Search for the cell housing the specified text and yield its [x, y] center coordinate. 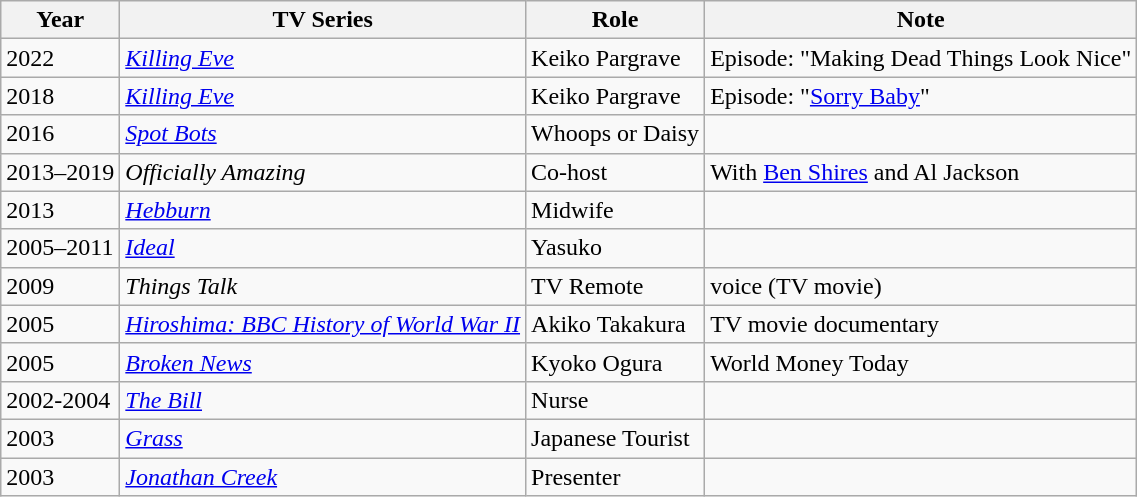
Hebburn [323, 210]
voice (TV movie) [921, 286]
The Bill [323, 400]
TV Series [323, 20]
Kyoko Ogura [616, 362]
Role [616, 20]
Grass [323, 438]
Episode: "Making Dead Things Look Nice" [921, 58]
2013–2019 [60, 172]
Presenter [616, 477]
2013 [60, 210]
Midwife [616, 210]
2018 [60, 96]
With Ben Shires and Al Jackson [921, 172]
2009 [60, 286]
Broken News [323, 362]
Ideal [323, 248]
Co-host [616, 172]
Note [921, 20]
Akiko Takakura [616, 324]
2022 [60, 58]
Hiroshima: BBC History of World War II [323, 324]
Year [60, 20]
TV Remote [616, 286]
Yasuko [616, 248]
TV movie documentary [921, 324]
Japanese Tourist [616, 438]
Jonathan Creek [323, 477]
Nurse [616, 400]
2016 [60, 134]
2005–2011 [60, 248]
Episode: "Sorry Baby" [921, 96]
Things Talk [323, 286]
Spot Bots [323, 134]
Officially Amazing [323, 172]
2002-2004 [60, 400]
World Money Today [921, 362]
Whoops or Daisy [616, 134]
